Capture the cell that displays the provided text and extract its (x, y) central coordinate. 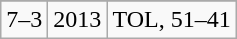
TOL, 51–41 (172, 20)
2013 (78, 20)
7–3 (24, 20)
